Provide the [x, y] coordinate of the cell's center where the given text is located.  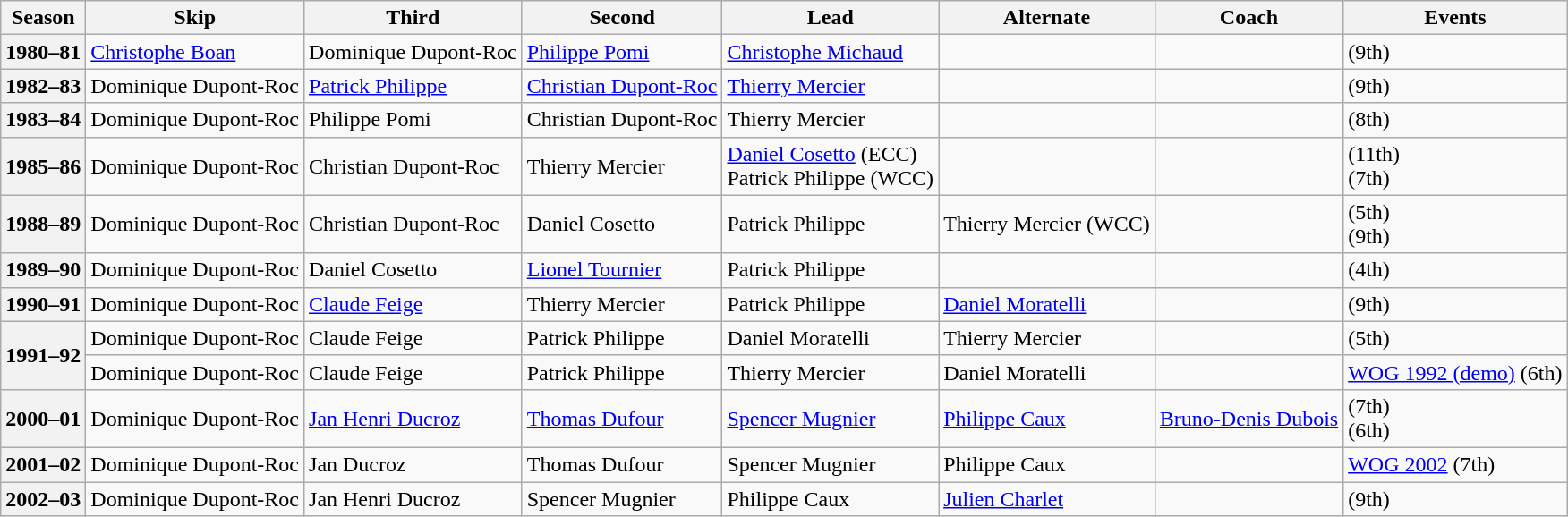
Julien Charlet [1047, 498]
1982–83 [43, 86]
2002–03 [43, 498]
Skip [195, 18]
2000–01 [43, 419]
Jan Ducroz [413, 464]
1985–86 [43, 166]
(5th) [1455, 338]
(7th) (6th) [1455, 419]
1989–90 [43, 270]
1980–81 [43, 52]
(11th) (7th) [1455, 166]
Alternate [1047, 18]
(8th) [1455, 120]
Thierry Mercier (WCC) [1047, 224]
Third [413, 18]
1991–92 [43, 355]
1983–84 [43, 120]
1988–89 [43, 224]
Second [622, 18]
(5th) (9th) [1455, 224]
Christophe Michaud [831, 52]
Lead [831, 18]
2001–02 [43, 464]
Lionel Tournier [622, 270]
Season [43, 18]
WOG 2002 (7th) [1455, 464]
Bruno-Denis Dubois [1248, 419]
(4th) [1455, 270]
1990–91 [43, 304]
Coach [1248, 18]
Events [1455, 18]
WOG 1992 (demo) (6th) [1455, 372]
Christophe Boan [195, 52]
Daniel Cosetto (ECC)Patrick Philippe (WCC) [831, 166]
